Detect which cell encompasses the target text, then output its (x, y) center coordinate. 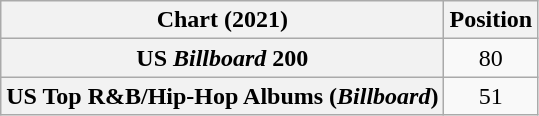
80 (491, 58)
Position (491, 20)
Chart (2021) (222, 20)
US Top R&B/Hip-Hop Albums (Billboard) (222, 96)
US Billboard 200 (222, 58)
51 (491, 96)
